Detect which cell encompasses the target text, then output its (x, y) center coordinate. 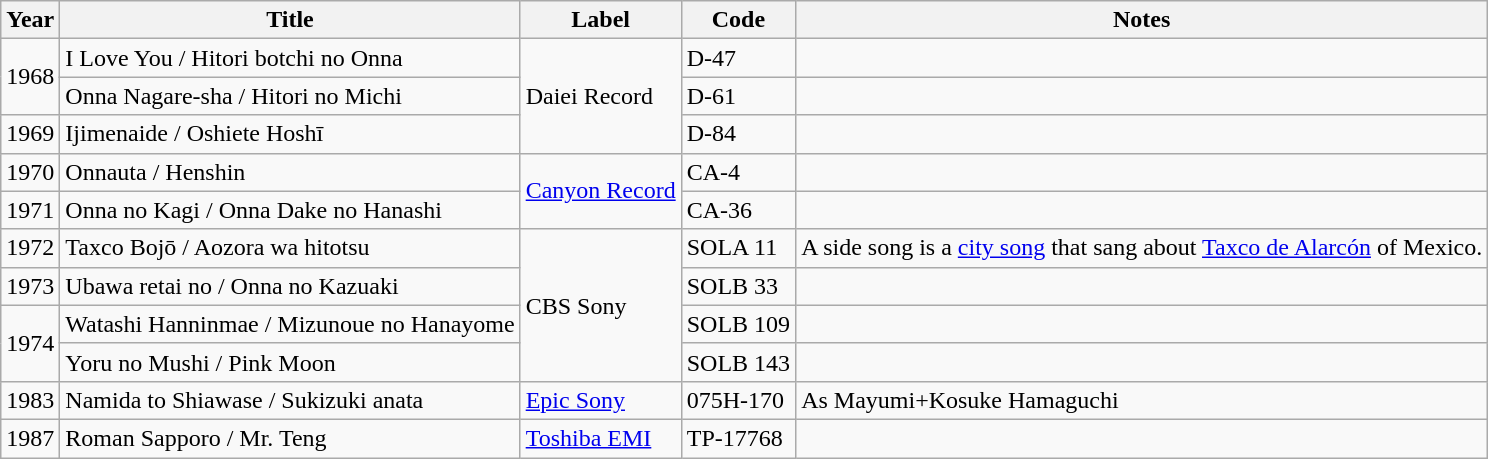
Epic Sony (600, 400)
As Mayumi+Kosuke Hamaguchi (1142, 400)
SOLB 33 (738, 286)
Toshiba EMI (600, 438)
Canyon Record (600, 191)
D-47 (738, 58)
SOLB 143 (738, 362)
CBS Sony (600, 305)
CA-36 (738, 210)
D-84 (738, 134)
Onna no Kagi / Onna Dake no Hanashi (290, 210)
Namida to Shiawase / Sukizuki anata (290, 400)
TP-17768 (738, 438)
D-61 (738, 96)
Title (290, 20)
SOLA 11 (738, 248)
Roman Sapporo / Mr. Teng (290, 438)
1969 (30, 134)
A side song is a city song that sang about Taxco de Alarcón of Mexico. (1142, 248)
Label (600, 20)
1971 (30, 210)
SOLB 109 (738, 324)
Ubawa retai no / Onna no Kazuaki (290, 286)
Onnauta / Henshin (290, 172)
1983 (30, 400)
1972 (30, 248)
Year (30, 20)
I Love You / Hitori botchi no Onna (290, 58)
1970 (30, 172)
Daiei Record (600, 96)
Code (738, 20)
Ijimenaide / Oshiete Hoshī (290, 134)
1974 (30, 343)
Notes (1142, 20)
1987 (30, 438)
1973 (30, 286)
CA-4 (738, 172)
1968 (30, 77)
Taxco Bojō / Aozora wa hitotsu (290, 248)
075H-170 (738, 400)
Watashi Hanninmae / Mizunoue no Hanayome (290, 324)
Yoru no Mushi / Pink Moon (290, 362)
Onna Nagare-sha / Hitori no Michi (290, 96)
